From the cell containing the given text, extract its center point as [x, y] coordinate. 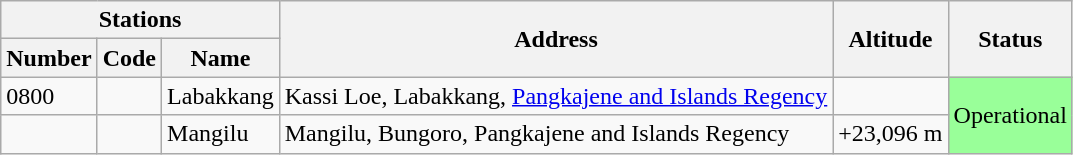
Name [221, 58]
Address [556, 39]
Stations [140, 20]
Mangilu [221, 134]
Altitude [890, 39]
+23,096 m [890, 134]
Operational [1010, 115]
Kassi Loe, Labakkang, Pangkajene and Islands Regency [556, 96]
0800 [49, 96]
Code [129, 58]
Mangilu, Bungoro, Pangkajene and Islands Regency [556, 134]
Labakkang [221, 96]
Status [1010, 39]
Number [49, 58]
